Pinpoint the cell where the given text exists, returning its [x, y] midpoint coordinate. 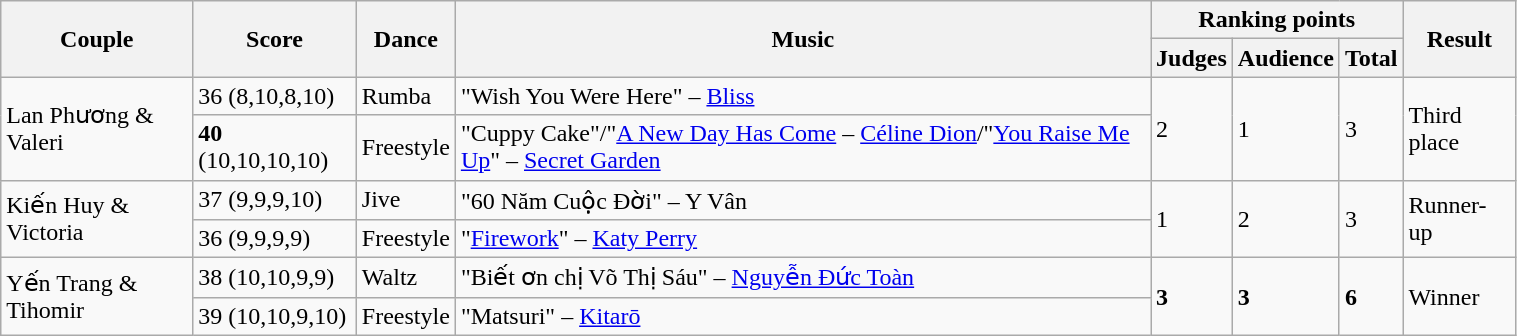
Couple [97, 39]
Score [275, 39]
Winner [1460, 297]
36 (9,9,9,9) [275, 239]
"Matsuri" – Kitarō [802, 316]
37 (9,9,9,10) [275, 200]
36 (8,10,8,10) [275, 96]
Ranking points [1277, 20]
6 [1371, 297]
40 (10,10,10,10) [275, 148]
Jive [406, 200]
Judges [1192, 58]
Runner-up [1460, 219]
Music [802, 39]
Rumba [406, 96]
Dance [406, 39]
Total [1371, 58]
"Cuppy Cake"/"A New Day Has Come – Céline Dion/"You Raise Me Up" – Secret Garden [802, 148]
39 (10,10,9,10) [275, 316]
"60 Năm Cuộc Đời" – Y Vân [802, 200]
"Firework" – Katy Perry [802, 239]
38 (10,10,9,9) [275, 278]
Kiến Huy & Victoria [97, 219]
"Wish You Were Here" – Bliss [802, 96]
Audience [1286, 58]
Result [1460, 39]
"Biết ơn chị Võ Thị Sáu" – Nguyễn Đức Toàn [802, 278]
Third place [1460, 128]
Lan Phương & Valeri [97, 128]
Waltz [406, 278]
Yến Trang & Tihomir [97, 297]
